Detect which cell encompasses the target text, then output its (x, y) center coordinate. 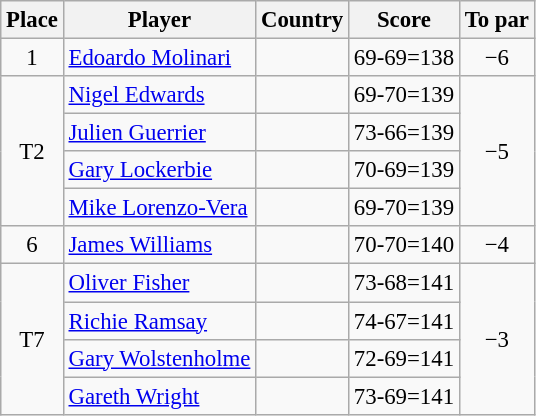
70-69=139 (404, 170)
Mike Lorenzo-Vera (159, 208)
70-70=140 (404, 245)
James Williams (159, 245)
Player (159, 20)
−4 (496, 245)
73-68=141 (404, 283)
72-69=141 (404, 358)
Gary Lockerbie (159, 170)
73-69=141 (404, 396)
Nigel Edwards (159, 95)
Place (32, 20)
69-69=138 (404, 58)
Gareth Wright (159, 396)
T7 (32, 339)
−5 (496, 151)
Edoardo Molinari (159, 58)
Gary Wolstenholme (159, 358)
Richie Ramsay (159, 321)
Country (302, 20)
To par (496, 20)
Score (404, 20)
−6 (496, 58)
−3 (496, 339)
1 (32, 58)
T2 (32, 151)
73-66=139 (404, 133)
6 (32, 245)
Oliver Fisher (159, 283)
74-67=141 (404, 321)
Julien Guerrier (159, 133)
